Identify which cell holds the provided text, then report its [X, Y] central coordinate. 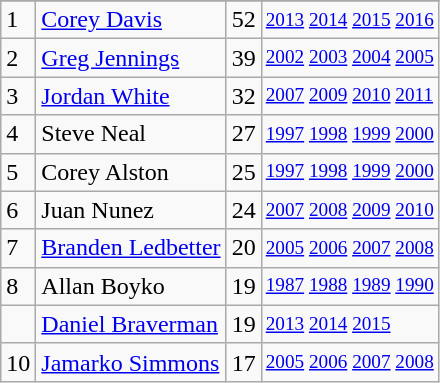
2 [18, 58]
Allan Boyko [131, 286]
52 [244, 20]
1987 1988 1989 1990 [350, 286]
Juan Nunez [131, 210]
39 [244, 58]
17 [244, 362]
8 [18, 286]
2007 2008 2009 2010 [350, 210]
Corey Davis [131, 20]
2002 2003 2004 2005 [350, 58]
20 [244, 248]
4 [18, 134]
27 [244, 134]
Daniel Braverman [131, 324]
1 [18, 20]
2013 2014 2015 [350, 324]
2007 2009 2010 2011 [350, 96]
Greg Jennings [131, 58]
Jordan White [131, 96]
3 [18, 96]
5 [18, 172]
2013 2014 2015 2016 [350, 20]
Jamarko Simmons [131, 362]
Steve Neal [131, 134]
7 [18, 248]
32 [244, 96]
10 [18, 362]
Branden Ledbetter [131, 248]
6 [18, 210]
25 [244, 172]
Corey Alston [131, 172]
24 [244, 210]
